Detect which cell encompasses the target text, then output its (X, Y) center coordinate. 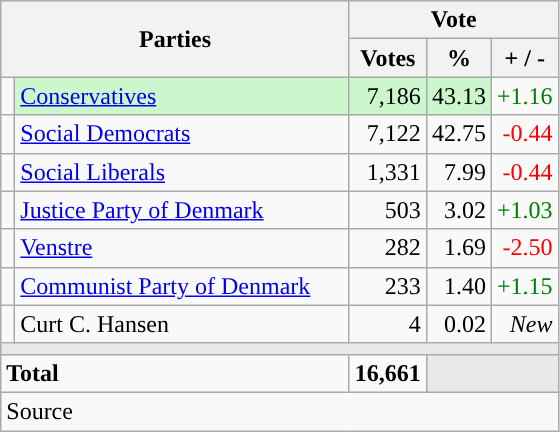
+1.15 (524, 286)
Justice Party of Denmark (182, 210)
1.69 (458, 248)
43.13 (458, 96)
Source (280, 411)
16,661 (388, 373)
Conservatives (182, 96)
Social Democrats (182, 134)
+1.03 (524, 210)
Communist Party of Denmark (182, 286)
Vote (454, 20)
7,122 (388, 134)
+ / - (524, 58)
Social Liberals (182, 172)
233 (388, 286)
42.75 (458, 134)
7,186 (388, 96)
1.40 (458, 286)
Venstre (182, 248)
0.02 (458, 324)
New (524, 324)
4 (388, 324)
Curt C. Hansen (182, 324)
Parties (176, 39)
Total (176, 373)
503 (388, 210)
3.02 (458, 210)
7.99 (458, 172)
-2.50 (524, 248)
1,331 (388, 172)
+1.16 (524, 96)
% (458, 58)
Votes (388, 58)
282 (388, 248)
